Return the (x, y) coordinate for the center point of the cell that contains the specified text.  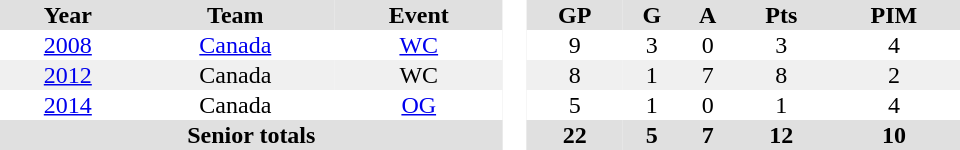
Year (68, 15)
Pts (782, 15)
12 (782, 135)
22 (574, 135)
GP (574, 15)
OG (419, 105)
Senior totals (252, 135)
9 (574, 45)
Event (419, 15)
10 (894, 135)
2 (894, 75)
2014 (68, 105)
2008 (68, 45)
2012 (68, 75)
Team (236, 15)
A (708, 15)
G (652, 15)
PIM (894, 15)
